Scan for the cell matching the given text and deliver its [x, y] coordinate at center. 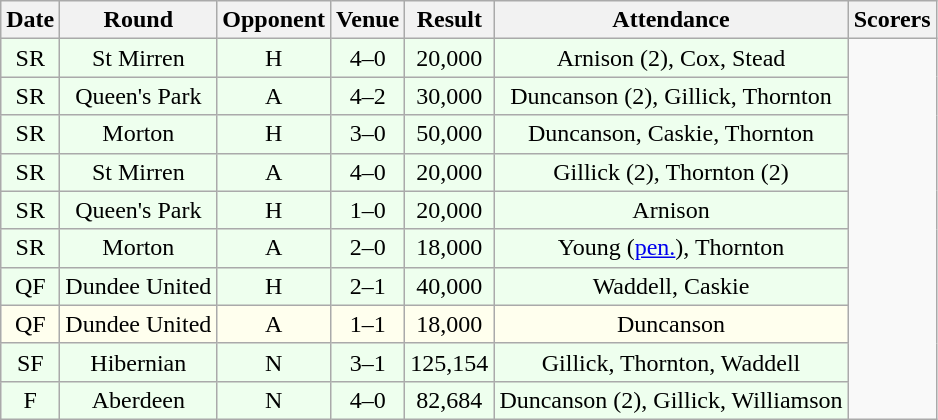
F [30, 400]
82,684 [450, 400]
Duncanson, Caskie, Thornton [671, 134]
3–1 [368, 362]
Arnison [671, 210]
50,000 [450, 134]
Attendance [671, 20]
3–0 [368, 134]
4–2 [368, 96]
Venue [368, 20]
2–1 [368, 286]
Opponent [274, 20]
Gillick, Thornton, Waddell [671, 362]
1–1 [368, 324]
125,154 [450, 362]
Arnison (2), Cox, Stead [671, 58]
Young (pen.), Thornton [671, 248]
2–0 [368, 248]
Round [138, 20]
Duncanson (2), Gillick, Thornton [671, 96]
40,000 [450, 286]
Date [30, 20]
Gillick (2), Thornton (2) [671, 172]
Duncanson [671, 324]
30,000 [450, 96]
Scorers [892, 20]
Hibernian [138, 362]
SF [30, 362]
Aberdeen [138, 400]
Waddell, Caskie [671, 286]
Result [450, 20]
1–0 [368, 210]
Duncanson (2), Gillick, Williamson [671, 400]
